Return the [X, Y] coordinate for the center point of the cell that contains the specified text.  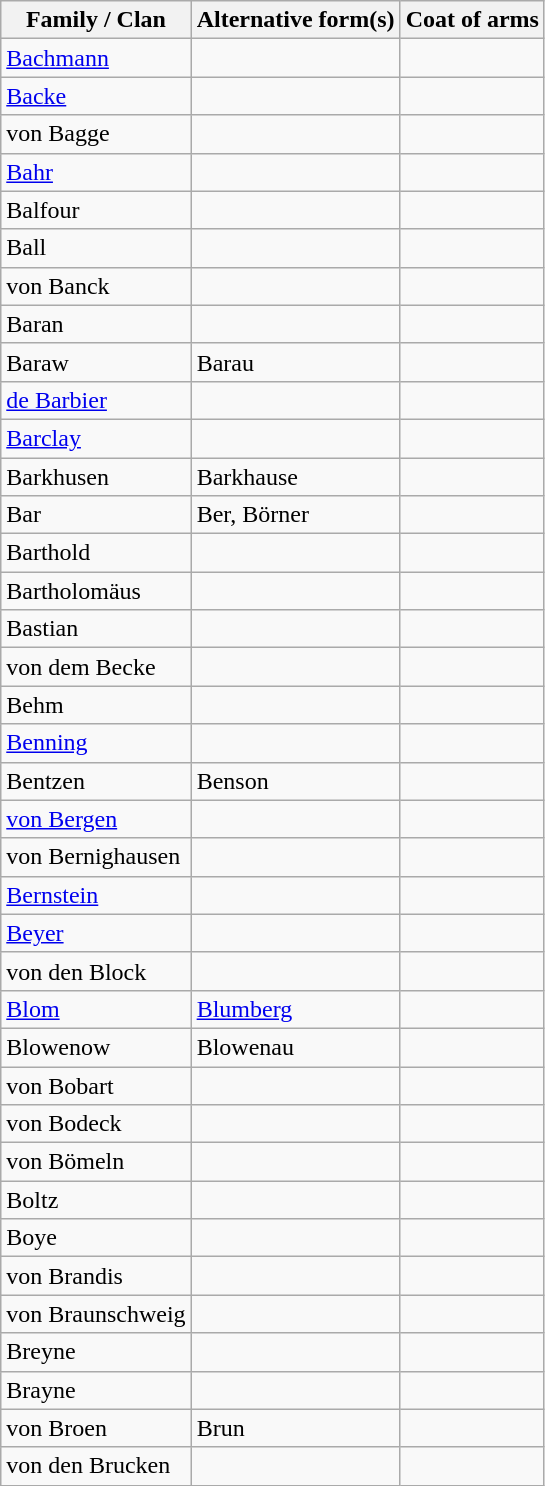
von Bernighausen [96, 857]
Barkhusen [96, 477]
Balfour [96, 210]
Barthold [96, 553]
Bachmann [96, 58]
Barclay [96, 438]
Bastian [96, 629]
Blowenau [296, 1047]
Bernstein [96, 895]
Bartholomäus [96, 591]
Blom [96, 1009]
Baraw [96, 362]
von Bodeck [96, 1124]
von Broen [96, 1428]
Family / Clan [96, 20]
Barau [296, 362]
Boye [96, 1238]
von Banck [96, 286]
Ber, Börner [296, 515]
Benning [96, 743]
Bahr [96, 172]
von Bömeln [96, 1162]
Behm [96, 705]
Benson [296, 781]
von dem Becke [96, 667]
von Bergen [96, 819]
Breyne [96, 1352]
Alternative form(s) [296, 20]
Blumberg [296, 1009]
Beyer [96, 933]
von Braunschweig [96, 1314]
von den Block [96, 971]
Brun [296, 1428]
von Bobart [96, 1085]
Boltz [96, 1200]
Brayne [96, 1390]
von Bagge [96, 134]
Bentzen [96, 781]
Baran [96, 324]
Blowenow [96, 1047]
von Brandis [96, 1276]
de Barbier [96, 400]
Coat of arms [472, 20]
Bar [96, 515]
Ball [96, 248]
Barkhause [296, 477]
von den Brucken [96, 1466]
Backe [96, 96]
